From the cell containing the given text, extract its center point as (x, y) coordinate. 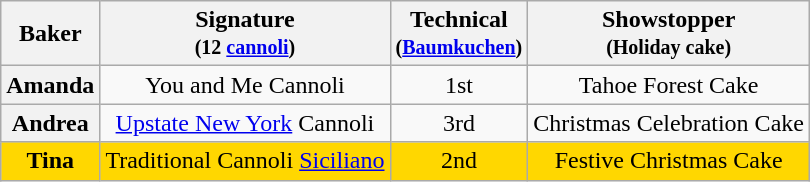
2nd (459, 161)
Baker (50, 34)
Amanda (50, 85)
Showstopper(Holiday cake) (669, 34)
Signature(12 cannoli) (245, 34)
Technical(Baumkuchen) (459, 34)
You and Me Cannoli (245, 85)
3rd (459, 123)
Christmas Celebration Cake (669, 123)
Upstate New York Cannoli (245, 123)
Tahoe Forest Cake (669, 85)
1st (459, 85)
Tina (50, 161)
Andrea (50, 123)
Traditional Cannoli Siciliano (245, 161)
Festive Christmas Cake (669, 161)
